For the text-containing cell, return its midpoint in [x, y] coordinate format. 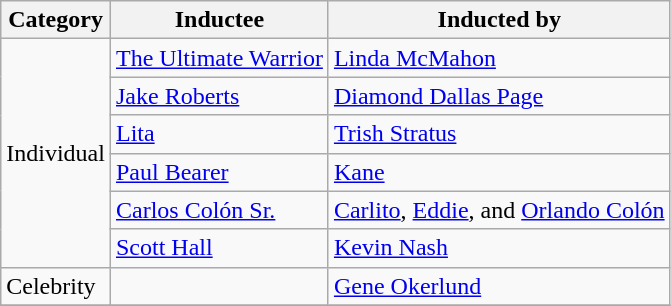
Kane [499, 172]
Diamond Dallas Page [499, 96]
Inductee [219, 20]
Individual [56, 153]
Gene Okerlund [499, 286]
Jake Roberts [219, 96]
Trish Stratus [499, 134]
Inducted by [499, 20]
Scott Hall [219, 248]
Carlos Colón Sr. [219, 210]
The Ultimate Warrior [219, 58]
Lita [219, 134]
Category [56, 20]
Paul Bearer [219, 172]
Celebrity [56, 286]
Linda McMahon [499, 58]
Carlito, Eddie, and Orlando Colón [499, 210]
Kevin Nash [499, 248]
